Extract the [X, Y] coordinate from the center of the cell holding the provided text.  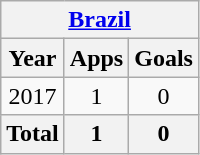
Goals [164, 58]
Year [33, 58]
Apps [96, 58]
2017 [33, 96]
Brazil [100, 20]
Total [33, 134]
